Identify which cell holds the provided text, then report its [X, Y] central coordinate. 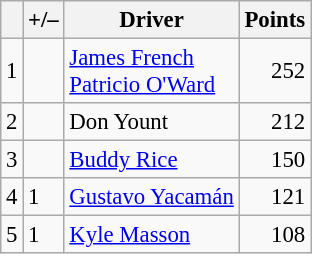
252 [274, 72]
2 [12, 122]
Driver [152, 20]
James French Patricio O'Ward [152, 72]
121 [274, 197]
Points [274, 20]
+/– [44, 20]
Kyle Masson [152, 235]
5 [12, 235]
3 [12, 160]
150 [274, 160]
212 [274, 122]
108 [274, 235]
4 [12, 197]
Don Yount [152, 122]
Buddy Rice [152, 160]
Gustavo Yacamán [152, 197]
